Extract the (X, Y) coordinate from the center of the cell holding the provided text.  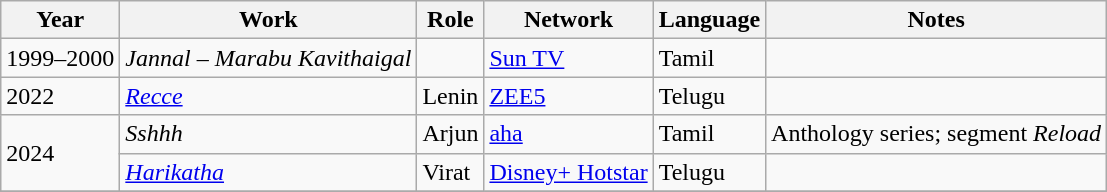
2024 (60, 153)
Virat (450, 172)
Role (450, 20)
Jannal – Marabu Kavithaigal (268, 58)
Sun TV (568, 58)
aha (568, 134)
2022 (60, 96)
Language (709, 20)
Sshhh (268, 134)
Arjun (450, 134)
Harikatha (268, 172)
Network (568, 20)
Disney+ Hotstar (568, 172)
Recce (268, 96)
Notes (936, 20)
ZEE5 (568, 96)
1999–2000 (60, 58)
Work (268, 20)
Lenin (450, 96)
Year (60, 20)
Anthology series; segment Reload (936, 134)
